For the text-containing cell, return its midpoint in (x, y) coordinate format. 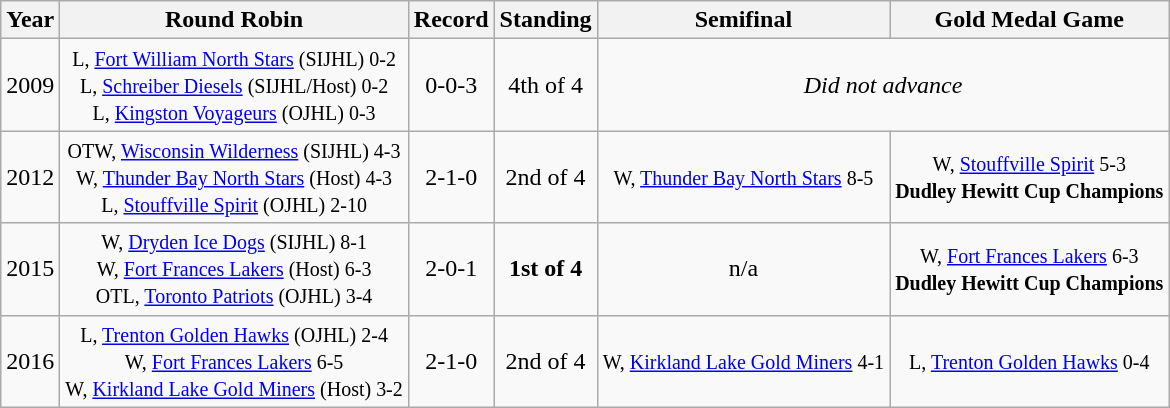
W, Thunder Bay North Stars 8-5 (743, 177)
0-0-3 (451, 85)
L, Fort William North Stars (SIJHL) 0-2L, Schreiber Diesels (SIJHL/Host) 0-2L, Kingston Voyageurs (OJHL) 0-3 (234, 85)
W, Fort Frances Lakers 6-3 Dudley Hewitt Cup Champions (1030, 269)
Year (30, 20)
1st of 4 (546, 269)
Record (451, 20)
4th of 4 (546, 85)
Semifinal (743, 20)
2009 (30, 85)
2016 (30, 361)
W, Stouffville Spirit 5-3 Dudley Hewitt Cup Champions (1030, 177)
Did not advance (883, 85)
OTW, Wisconsin Wilderness (SIJHL) 4-3W, Thunder Bay North Stars (Host) 4-3L, Stouffville Spirit (OJHL) 2-10 (234, 177)
W, Dryden Ice Dogs (SIJHL) 8-1 W, Fort Frances Lakers (Host) 6-3OTL, Toronto Patriots (OJHL) 3-4 (234, 269)
L, Trenton Golden Hawks 0-4 (1030, 361)
2012 (30, 177)
Standing (546, 20)
Gold Medal Game (1030, 20)
2-0-1 (451, 269)
L, Trenton Golden Hawks (OJHL) 2-4 W, Fort Frances Lakers 6-5W, Kirkland Lake Gold Miners (Host) 3-2 (234, 361)
n/a (743, 269)
W, Kirkland Lake Gold Miners 4-1 (743, 361)
2015 (30, 269)
Round Robin (234, 20)
